Return the (X, Y) coordinate for the center point of the cell that contains the specified text.  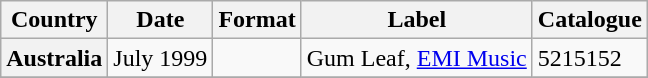
July 1999 (160, 58)
Format (257, 20)
Date (160, 20)
Country (54, 20)
Catalogue (590, 20)
Gum Leaf, EMI Music (416, 58)
5215152 (590, 58)
Label (416, 20)
Australia (54, 58)
